From the cell containing the given text, extract its center point as [x, y] coordinate. 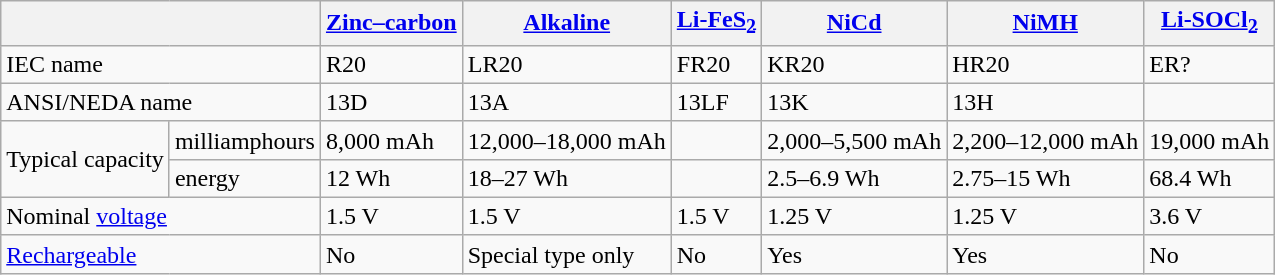
Rechargeable [161, 254]
2.75–15 Wh [1046, 178]
Nominal voltage [161, 216]
12 Wh [391, 178]
IEC name [161, 64]
13H [1046, 102]
68.4 Wh [1210, 178]
milliamphours [244, 140]
FR20 [716, 64]
2,000–5,500 mAh [854, 140]
energy [244, 178]
KR20 [854, 64]
2.5–6.9 Wh [854, 178]
3.6 V [1210, 216]
ER? [1210, 64]
Special type only [566, 254]
NiMH [1046, 23]
8,000 mAh [391, 140]
LR20 [566, 64]
Li-FeS2 [716, 23]
ANSI/NEDA name [161, 102]
12,000–18,000 mAh [566, 140]
HR20 [1046, 64]
Zinc–carbon [391, 23]
Typical capacity [86, 159]
13LF [716, 102]
2,200–12,000 mAh [1046, 140]
19,000 mAh [1210, 140]
13D [391, 102]
NiCd [854, 23]
13K [854, 102]
Alkaline [566, 23]
18–27 Wh [566, 178]
Li-SOCl2 [1210, 23]
R20 [391, 64]
13A [566, 102]
